Pinpoint the cell where the given text exists, returning its (x, y) midpoint coordinate. 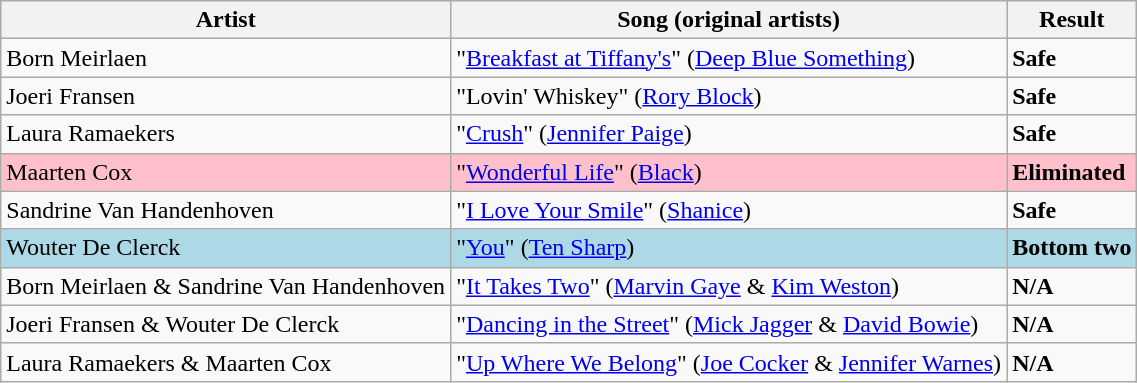
"Dancing in the Street" (Mick Jagger & David Bowie) (729, 324)
"Breakfast at Tiffany's" (Deep Blue Something) (729, 58)
"You" (Ten Sharp) (729, 248)
Bottom two (1072, 248)
Wouter De Clerck (226, 248)
"It Takes Two" (Marvin Gaye & Kim Weston) (729, 286)
Laura Ramaekers & Maarten Cox (226, 362)
Sandrine Van Handenhoven (226, 210)
Joeri Fransen & Wouter De Clerck (226, 324)
"Up Where We Belong" (Joe Cocker & Jennifer Warnes) (729, 362)
Artist (226, 20)
"Wonderful Life" (Black) (729, 172)
"I Love Your Smile" (Shanice) (729, 210)
Born Meirlaen (226, 58)
"Lovin' Whiskey" (Rory Block) (729, 96)
Born Meirlaen & Sandrine Van Handenhoven (226, 286)
"Crush" (Jennifer Paige) (729, 134)
Joeri Fransen (226, 96)
Maarten Cox (226, 172)
Eliminated (1072, 172)
Laura Ramaekers (226, 134)
Result (1072, 20)
Song (original artists) (729, 20)
